Capture the cell that displays the provided text and extract its (X, Y) central coordinate. 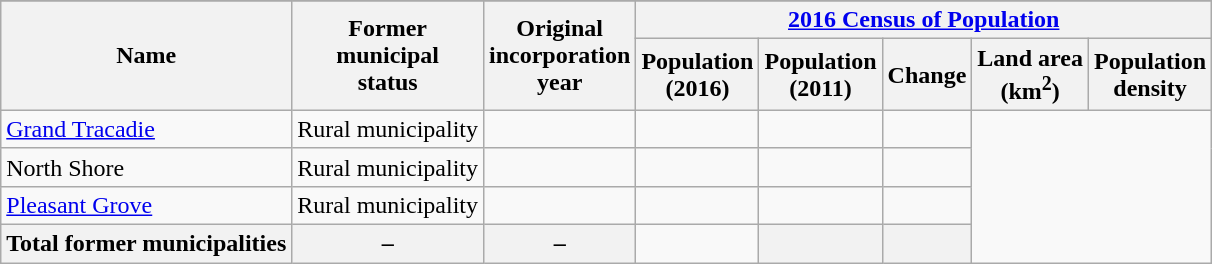
Population(2016) (698, 75)
Name (146, 56)
Population(2011) (820, 75)
Change (927, 75)
Pleasant Grove (146, 205)
North Shore (146, 167)
Total former municipalities (146, 244)
Formermunicipalstatus (388, 56)
Grand Tracadie (146, 129)
Land area(km2) (1030, 75)
Originalincorporationyear (559, 56)
Populationdensity (1150, 75)
2016 Census of Population (924, 20)
